Extract the (x, y) coordinate from the center of the cell holding the provided text.  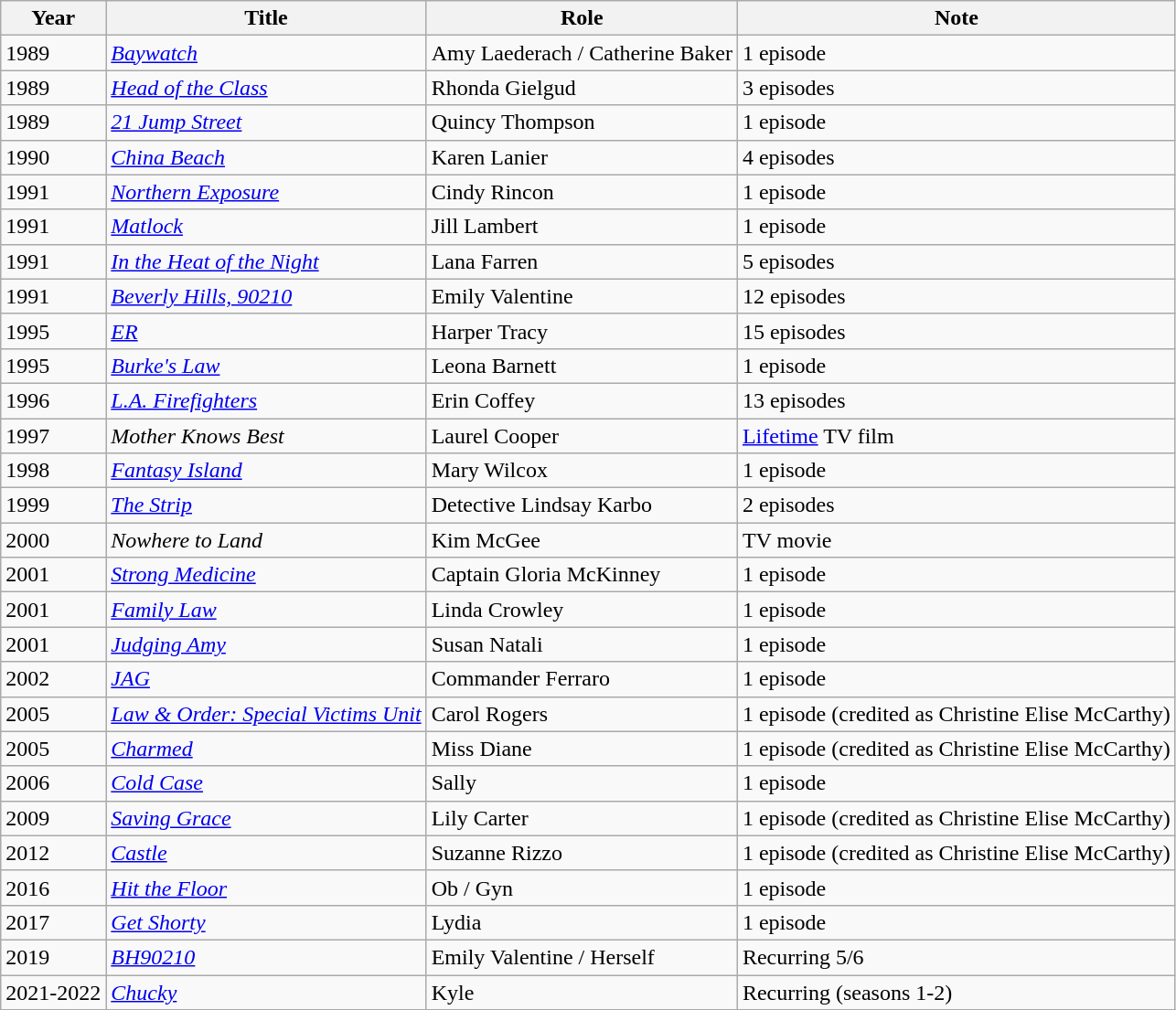
2009 (53, 818)
Saving Grace (266, 818)
Amy Laederach / Catherine Baker (582, 53)
Nowhere to Land (266, 540)
Matlock (266, 227)
1990 (53, 157)
Quincy Thompson (582, 122)
Erin Coffey (582, 400)
Carol Rogers (582, 714)
China Beach (266, 157)
2006 (53, 783)
Chucky (266, 992)
2021-2022 (53, 992)
Lily Carter (582, 818)
TV movie (957, 540)
Miss Diane (582, 749)
Linda Crowley (582, 610)
1999 (53, 505)
Strong Medicine (266, 575)
JAG (266, 679)
Burke's Law (266, 366)
Kim McGee (582, 540)
15 episodes (957, 331)
Laurel Cooper (582, 436)
13 episodes (957, 400)
4 episodes (957, 157)
In the Heat of the Night (266, 261)
Mother Knows Best (266, 436)
12 episodes (957, 296)
2012 (53, 853)
The Strip (266, 505)
2 episodes (957, 505)
BH90210 (266, 957)
Role (582, 18)
Recurring (seasons 1-2) (957, 992)
Cold Case (266, 783)
Captain Gloria McKinney (582, 575)
Mary Wilcox (582, 471)
Leona Barnett (582, 366)
Kyle (582, 992)
Jill Lambert (582, 227)
Harper Tracy (582, 331)
21 Jump Street (266, 122)
Suzanne Rizzo (582, 853)
1998 (53, 471)
Susan Natali (582, 644)
Fantasy Island (266, 471)
Get Shorty (266, 922)
L.A. Firefighters (266, 400)
Cindy Rincon (582, 192)
2019 (53, 957)
Detective Lindsay Karbo (582, 505)
2016 (53, 888)
Beverly Hills, 90210 (266, 296)
Karen Lanier (582, 157)
Law & Order: Special Victims Unit (266, 714)
Judging Amy (266, 644)
Baywatch (266, 53)
Emily Valentine (582, 296)
Commander Ferraro (582, 679)
Year (53, 18)
Lifetime TV film (957, 436)
Family Law (266, 610)
Ob / Gyn (582, 888)
1996 (53, 400)
Rhonda Gielgud (582, 88)
Sally (582, 783)
1997 (53, 436)
5 episodes (957, 261)
Charmed (266, 749)
Title (266, 18)
2002 (53, 679)
Emily Valentine / Herself (582, 957)
Castle (266, 853)
Hit the Floor (266, 888)
Note (957, 18)
Head of the Class (266, 88)
Northern Exposure (266, 192)
Lana Farren (582, 261)
2017 (53, 922)
3 episodes (957, 88)
Lydia (582, 922)
2000 (53, 540)
ER (266, 331)
Recurring 5/6 (957, 957)
